Locate the cell with the specified text and output its [x, y] center coordinate. 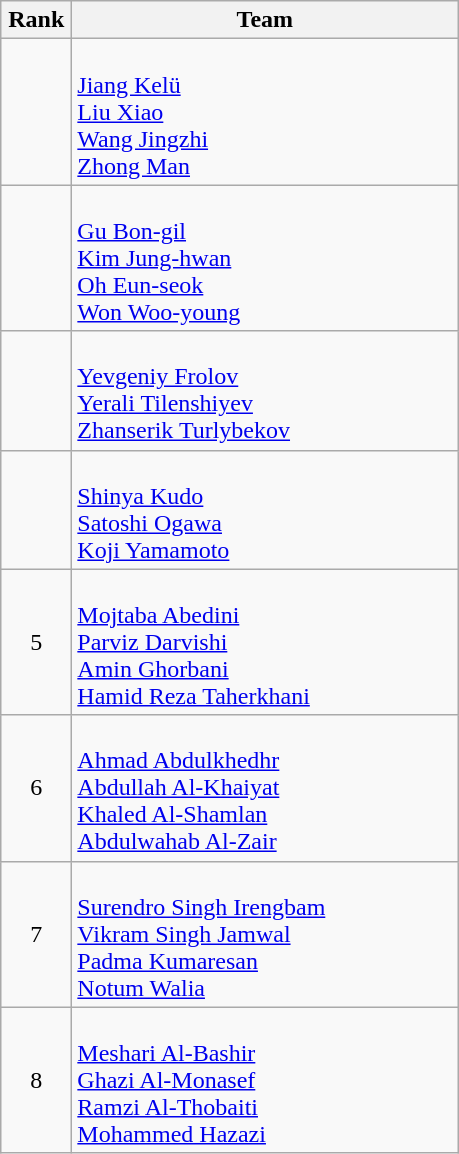
Ahmad AbdulkhedhrAbdullah Al-KhaiyatKhaled Al-ShamlanAbdulwahab Al-Zair [265, 788]
5 [36, 642]
Gu Bon-gilKim Jung-hwanOh Eun-seokWon Woo-young [265, 258]
Team [265, 20]
7 [36, 934]
Rank [36, 20]
8 [36, 1080]
Yevgeniy FrolovYerali TilenshiyevZhanserik Turlybekov [265, 390]
6 [36, 788]
Shinya KudoSatoshi OgawaKoji Yamamoto [265, 510]
Meshari Al-BashirGhazi Al-MonasefRamzi Al-ThobaitiMohammed Hazazi [265, 1080]
Mojtaba AbediniParviz DarvishiAmin GhorbaniHamid Reza Taherkhani [265, 642]
Jiang KelüLiu XiaoWang JingzhiZhong Man [265, 112]
Surendro Singh IrengbamVikram Singh JamwalPadma KumaresanNotum Walia [265, 934]
